Find where the given text appears and provide that cell's center as (X, Y) coordinate. 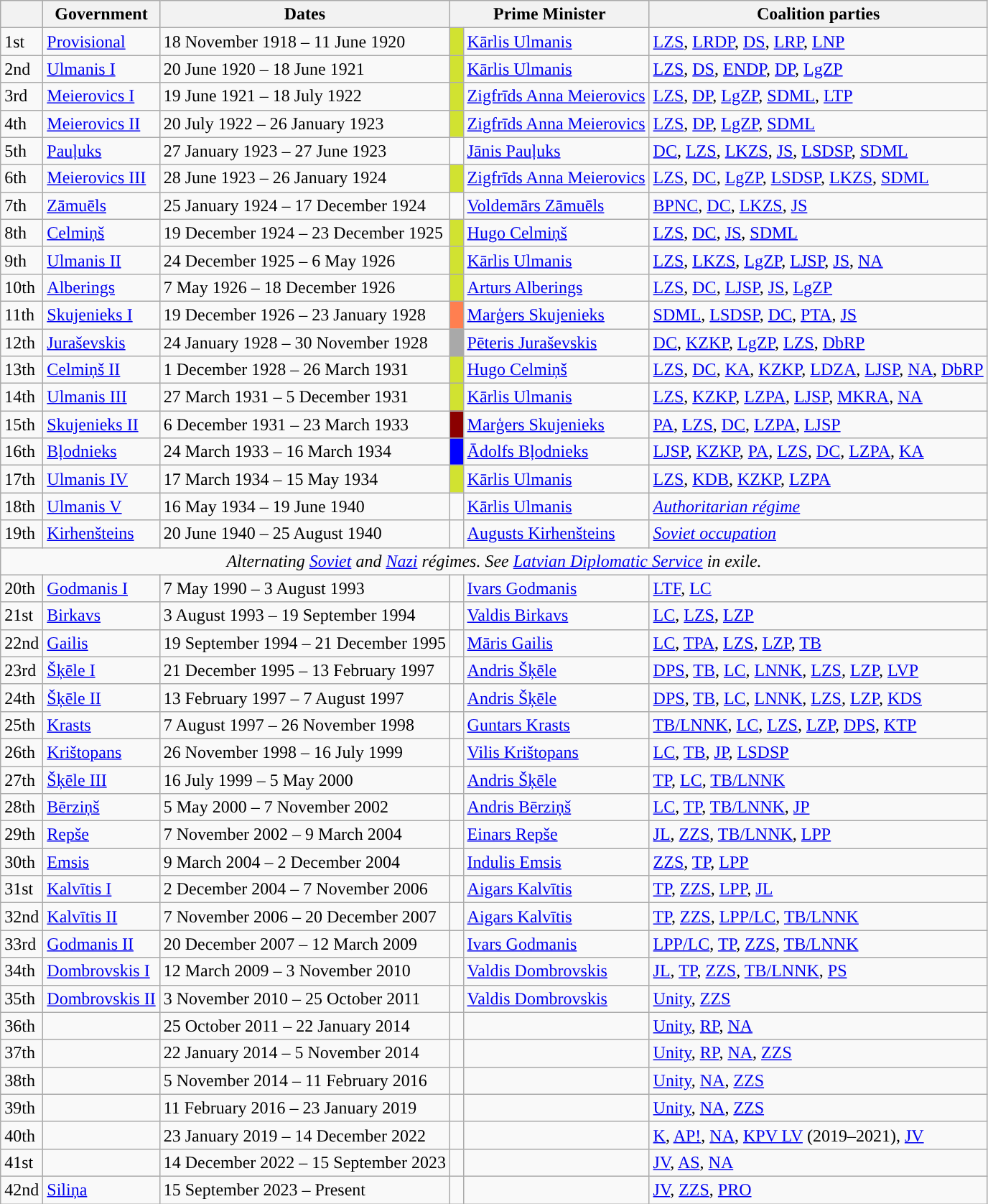
6th (22, 178)
Dombrovskis I (101, 971)
LC, LZS, LZP (819, 616)
20 December 2007 – 12 March 2009 (304, 944)
3 August 1993 – 19 September 1994 (304, 616)
5 November 2014 – 11 February 2016 (304, 1080)
Dombrovskis II (101, 999)
20 July 1922 – 26 January 1923 (304, 124)
33rd (22, 944)
Bērziņš (101, 807)
24 December 1925 – 6 May 1926 (304, 260)
30th (22, 862)
TB/LNNK, LC, LZS, LZP, DPS, KTP (819, 725)
10th (22, 287)
22nd (22, 643)
Celmiņš II (101, 370)
Coalition parties (819, 14)
Provisional (101, 42)
Pauļuks (101, 151)
19 June 1921 – 18 July 1922 (304, 96)
29th (22, 835)
7 November 2006 – 20 December 2007 (304, 917)
Godmanis II (101, 944)
Ulmanis I (101, 69)
Skujenieks I (101, 315)
28th (22, 807)
Meierovics III (101, 178)
Andris Bērziņš (556, 807)
Prime Minister (550, 14)
25th (22, 725)
Ādolfs Bļodnieks (556, 452)
5th (22, 151)
14 December 2022 – 15 September 2023 (304, 1162)
Kalvītis II (101, 917)
27 January 1923 – 27 June 1923 (304, 151)
19 December 1924 – 23 December 1925 (304, 233)
5 May 2000 – 7 November 2002 (304, 807)
Gailis (101, 643)
16 July 1999 – 5 May 2000 (304, 779)
35th (22, 999)
27th (22, 779)
39th (22, 1108)
23rd (22, 670)
38th (22, 1080)
Ulmanis V (101, 506)
ZZS, TP, LPP (819, 862)
Guntars Krasts (556, 725)
16th (22, 452)
7 May 1926 – 18 December 1926 (304, 287)
Einars Repše (556, 835)
24 January 1928 – 30 November 1928 (304, 343)
16 May 1934 – 19 June 1940 (304, 506)
Authoritarian régime (819, 506)
28 June 1923 – 26 January 1924 (304, 178)
23 January 2019 – 14 December 2022 (304, 1135)
LZS, DC, LJSP, JS, LgZP (819, 287)
JV, ZZS, PRO (819, 1190)
34th (22, 971)
LZS, DS, ENDP, DP, LgZP (819, 69)
Ulmanis II (101, 260)
9th (22, 260)
31st (22, 889)
TP, ZZS, LPP/LC, TB/LNNK (819, 917)
JL, ZZS, TB/LNNK, LPP (819, 835)
14th (22, 397)
40th (22, 1135)
Emsis (101, 862)
Godmanis I (101, 588)
Augusts Kirhenšteins (556, 534)
Unity, RP, NA, ZZS (819, 1053)
Unity, ZZS (819, 999)
21st (22, 616)
DPS, TB, LC, LNNK, LZS, LZP, KDS (819, 698)
27 March 1931 – 5 December 1931 (304, 397)
7th (22, 205)
13 February 1997 – 7 August 1997 (304, 698)
Government (101, 14)
1st (22, 42)
8th (22, 233)
LTF, LC (819, 588)
24th (22, 698)
41st (22, 1162)
LZS, DP, LgZP, SDML, LTP (819, 96)
LZS, DC, JS, SDML (819, 233)
Voldemārs Zāmuēls (556, 205)
Birkavs (101, 616)
25 January 1924 – 17 December 1924 (304, 205)
Siliņa (101, 1190)
19 September 1994 – 21 December 1995 (304, 643)
3rd (22, 96)
1 December 1928 – 26 March 1931 (304, 370)
15th (22, 425)
JV, AS, NA (819, 1162)
Skujenieks II (101, 425)
LZS, KZKP, LZPA, LJSP, MKRA, NA (819, 397)
6 December 1931 – 23 March 1933 (304, 425)
LC, TB, JP, LSDSP (819, 752)
11 February 2016 – 23 January 2019 (304, 1108)
24 March 1933 – 16 March 1934 (304, 452)
LPP/LC, TP, ZZS, TB/LNNK (819, 944)
2nd (22, 69)
LC, TPA, LZS, LZP, TB (819, 643)
Krištopans (101, 752)
LZS, KDB, KZKP, LZPA (819, 479)
Jānis Pauļuks (556, 151)
DC, LZS, LKZS, JS, LSDSP, SDML (819, 151)
DC, KZKP, LgZP, LZS, DbRP (819, 343)
LZS, LRDP, DS, LRP, LNP (819, 42)
Šķēle III (101, 779)
TP, ZZS, LPP, JL (819, 889)
JL, TP, ZZS, TB/LNNK, PS (819, 971)
21 December 1995 – 13 February 1997 (304, 670)
Vilis Krištopans (556, 752)
20th (22, 588)
18th (22, 506)
Māris Gailis (556, 643)
SDML, LSDSP, DC, PTA, JS (819, 315)
Pēteris Juraševskis (556, 343)
12 March 2009 – 3 November 2010 (304, 971)
Šķēle I (101, 670)
2 December 2004 – 7 November 2006 (304, 889)
Krasts (101, 725)
42nd (22, 1190)
Alternating Soviet and Nazi régimes. See Latvian Diplomatic Service in exile. (494, 561)
Valdis Birkavs (556, 616)
Repše (101, 835)
Alberings (101, 287)
Unity, RP, NA (819, 1026)
Meierovics I (101, 96)
LZS, DC, KA, KZKP, LDZA, LJSP, NA, DbRP (819, 370)
Ulmanis IV (101, 479)
19 December 1926 – 23 January 1928 (304, 315)
17 March 1934 – 15 May 1934 (304, 479)
4th (22, 124)
13th (22, 370)
Indulis Emsis (556, 862)
22 January 2014 – 5 November 2014 (304, 1053)
11th (22, 315)
LC, TP, TB/LNNK, JP (819, 807)
TP, LC, TB/LNNK (819, 779)
17th (22, 479)
9 March 2004 – 2 December 2004 (304, 862)
32nd (22, 917)
18 November 1918 – 11 June 1920 (304, 42)
LZS, DP, LgZP, SDML (819, 124)
37th (22, 1053)
7 November 2002 – 9 March 2004 (304, 835)
Meierovics II (101, 124)
Arturs Alberings (556, 287)
Dates (304, 14)
LZS, DC, LgZP, LSDSP, LKZS, SDML (819, 178)
12th (22, 343)
26th (22, 752)
Zāmuēls (101, 205)
Šķēle II (101, 698)
Kalvītis I (101, 889)
K, AP!, NA, KPV LV (2019–2021), JV (819, 1135)
PA, LZS, DC, LZPA, LJSP (819, 425)
Ulmanis III (101, 397)
20 June 1940 – 25 August 1940 (304, 534)
36th (22, 1026)
7 August 1997 – 26 November 1998 (304, 725)
Soviet occupation (819, 534)
15 September 2023 – Present (304, 1190)
DPS, TB, LC, LNNK, LZS, LZP, LVP (819, 670)
LZS, LKZS, LgZP, LJSP, JS, NA (819, 260)
3 November 2010 – 25 October 2011 (304, 999)
LJSP, KZKP, PA, LZS, DC, LZPA, KA (819, 452)
19th (22, 534)
26 November 1998 – 16 July 1999 (304, 752)
20 June 1920 – 18 June 1921 (304, 69)
7 May 1990 – 3 August 1993 (304, 588)
Bļodnieks (101, 452)
BPNC, DC, LKZS, JS (819, 205)
Celmiņš (101, 233)
25 October 2011 – 22 January 2014 (304, 1026)
Juraševskis (101, 343)
Kirhenšteins (101, 534)
